Provide the [X, Y] coordinate of the cell's center where the given text is located.  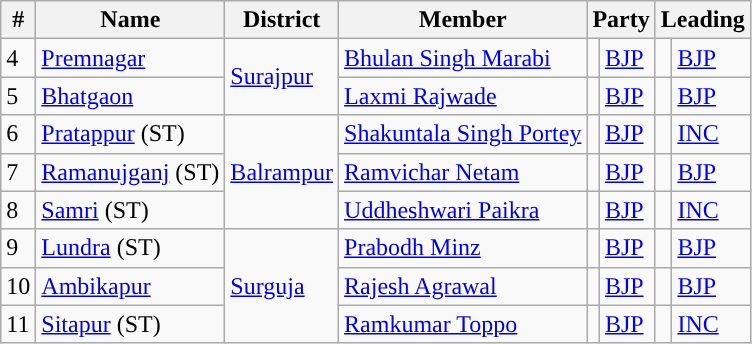
Laxmi Rajwade [463, 96]
6 [18, 134]
Uddheshwari Paikra [463, 210]
District [282, 20]
5 [18, 96]
10 [18, 286]
4 [18, 58]
Bhulan Singh Marabi [463, 58]
Sitapur (ST) [130, 324]
Prabodh Minz [463, 248]
Leading [702, 20]
Pratappur (ST) [130, 134]
Rajesh Agrawal [463, 286]
Surguja [282, 286]
Balrampur [282, 172]
Ramkumar Toppo [463, 324]
Bhatgaon [130, 96]
8 [18, 210]
9 [18, 248]
Premnagar [130, 58]
7 [18, 172]
# [18, 20]
Ramvichar Netam [463, 172]
Ramanujganj (ST) [130, 172]
Member [463, 20]
Lundra (ST) [130, 248]
11 [18, 324]
Party [621, 20]
Surajpur [282, 77]
Ambikapur [130, 286]
Samri (ST) [130, 210]
Shakuntala Singh Portey [463, 134]
Name [130, 20]
